Determine the [X, Y] coordinate at the center of the cell enclosing the given text.  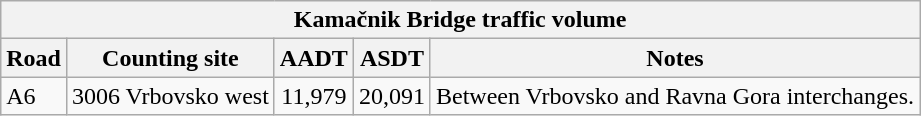
Between Vrbovsko and Ravna Gora interchanges. [674, 96]
A6 [34, 96]
Kamačnik Bridge traffic volume [460, 20]
Notes [674, 58]
3006 Vrbovsko west [170, 96]
AADT [314, 58]
20,091 [392, 96]
Road [34, 58]
ASDT [392, 58]
11,979 [314, 96]
Counting site [170, 58]
